Extract the (X, Y) coordinate from the center of the cell holding the provided text.  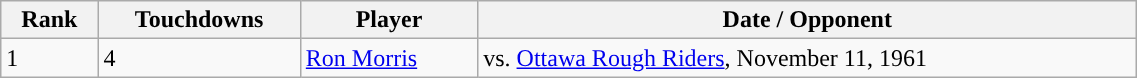
Rank (50, 20)
vs. Ottawa Rough Riders, November 11, 1961 (808, 58)
Touchdowns (199, 20)
Ron Morris (388, 58)
Date / Opponent (808, 20)
4 (199, 58)
Player (388, 20)
1 (50, 58)
